Detect which cell encompasses the target text, then output its (X, Y) center coordinate. 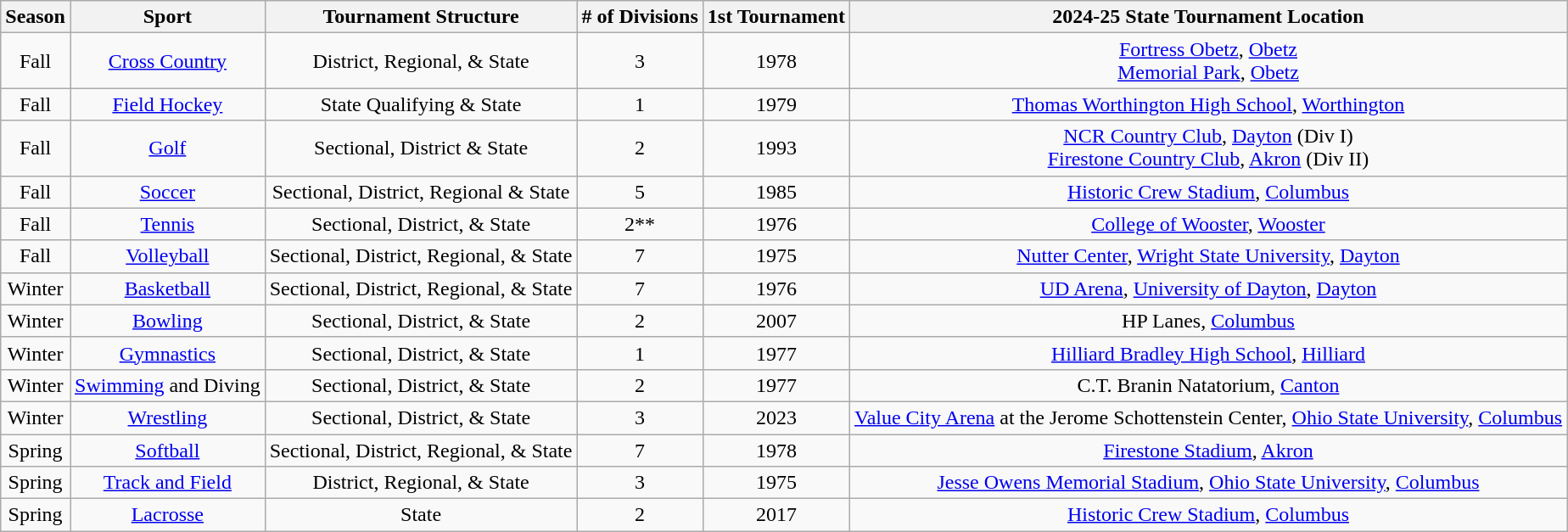
Thomas Worthington High School, Worthington (1208, 104)
HP Lanes, Columbus (1208, 321)
Tennis (167, 224)
Gymnastics (167, 353)
Swimming and Diving (167, 385)
Soccer (167, 192)
2** (640, 224)
2024-25 State Tournament Location (1208, 17)
2017 (776, 515)
Sectional, District, Regional & State (421, 192)
# of Divisions (640, 17)
Firestone Stadium, Akron (1208, 451)
NCR Country Club, Dayton (Div I)Firestone Country Club, Akron (Div II) (1208, 148)
College of Wooster, Wooster (1208, 224)
Hilliard Bradley High School, Hilliard (1208, 353)
Nutter Center, Wright State University, Dayton (1208, 256)
State (421, 515)
Fortress Obetz, ObetzMemorial Park, Obetz (1208, 61)
Season (36, 17)
1st Tournament (776, 17)
Field Hockey (167, 104)
5 (640, 192)
Sectional, District & State (421, 148)
State Qualifying & State (421, 104)
Softball (167, 451)
C.T. Branin Natatorium, Canton (1208, 385)
Cross Country (167, 61)
1979 (776, 104)
Basketball (167, 288)
Volleyball (167, 256)
Jesse Owens Memorial Stadium, Ohio State University, Columbus (1208, 483)
Track and Field (167, 483)
Lacrosse (167, 515)
Wrestling (167, 417)
Tournament Structure (421, 17)
1993 (776, 148)
UD Arena, University of Dayton, Dayton (1208, 288)
Bowling (167, 321)
2023 (776, 417)
Golf (167, 148)
Sport (167, 17)
2007 (776, 321)
1985 (776, 192)
Value City Arena at the Jerome Schottenstein Center, Ohio State University, Columbus (1208, 417)
